Detect which cell encompasses the target text, then output its (X, Y) center coordinate. 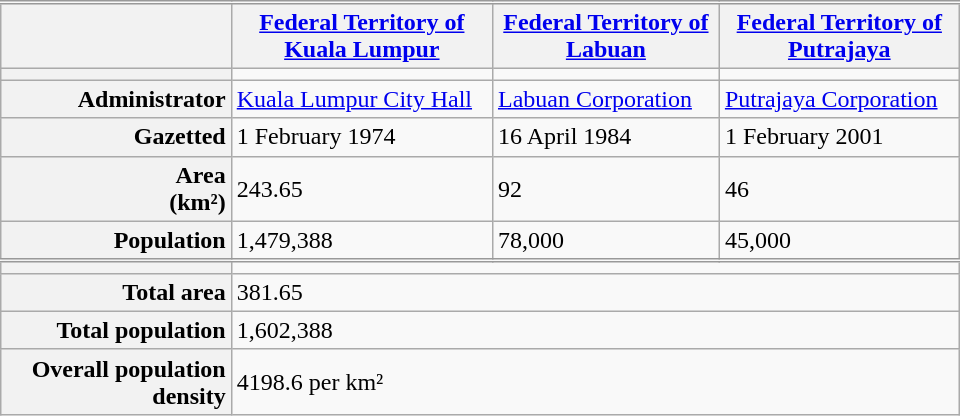
1,602,388 (595, 330)
Labuan Corporation (606, 99)
Federal Territory of Putrajaya (839, 36)
Area(km²) (116, 188)
Federal Territory of Labuan (606, 36)
46 (839, 188)
Administrator (116, 99)
16 April 1984 (606, 137)
381.65 (595, 292)
Total population (116, 330)
243.65 (362, 188)
Overall population density (116, 382)
78,000 (606, 241)
Total area (116, 292)
Gazetted (116, 137)
Kuala Lumpur City Hall (362, 99)
Putrajaya Corporation (839, 99)
45,000 (839, 241)
92 (606, 188)
1,479,388 (362, 241)
4198.6 per km² (595, 382)
1 February 1974 (362, 137)
Population (116, 241)
1 February 2001 (839, 137)
Federal Territory of Kuala Lumpur (362, 36)
